Search for the cell housing the specified text and yield its (x, y) center coordinate. 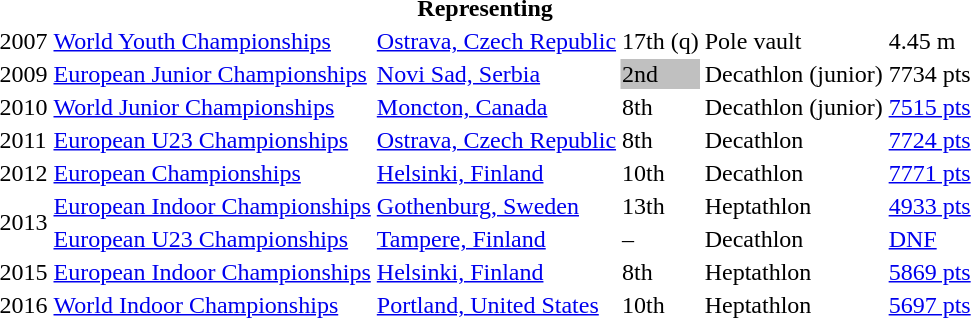
Pole vault (794, 41)
European Championships (212, 173)
13th (661, 206)
2nd (661, 74)
10th (661, 173)
Tampere, Finland (496, 239)
17th (q) (661, 41)
Novi Sad, Serbia (496, 74)
World Youth Championships (212, 41)
European Junior Championships (212, 74)
– (661, 239)
World Junior Championships (212, 107)
Gothenburg, Sweden (496, 206)
Moncton, Canada (496, 107)
